Capture the cell that displays the provided text and extract its (X, Y) central coordinate. 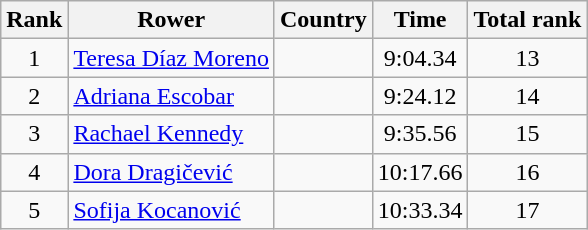
Rachael Kennedy (172, 134)
Dora Dragičević (172, 172)
14 (528, 96)
Time (420, 20)
Country (323, 20)
Sofija Kocanović (172, 210)
Adriana Escobar (172, 96)
Rank (34, 20)
5 (34, 210)
9:04.34 (420, 58)
15 (528, 134)
10:33.34 (420, 210)
9:35.56 (420, 134)
3 (34, 134)
17 (528, 210)
Teresa Díaz Moreno (172, 58)
1 (34, 58)
9:24.12 (420, 96)
13 (528, 58)
10:17.66 (420, 172)
Total rank (528, 20)
2 (34, 96)
16 (528, 172)
4 (34, 172)
Rower (172, 20)
